Provide the [X, Y] coordinate of the cell's center where the given text is located.  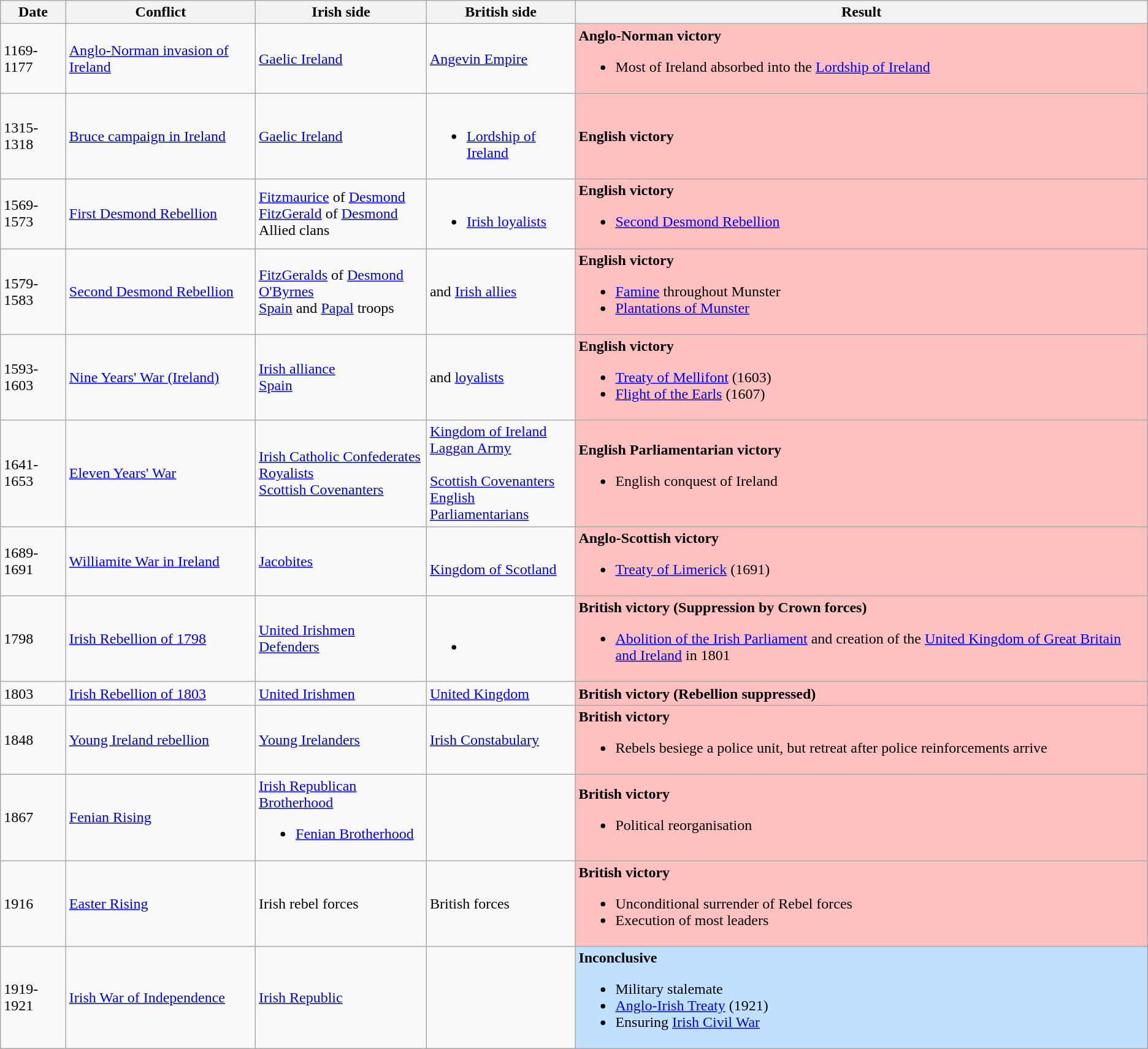
British side [500, 12]
1867 [33, 817]
1689-1691 [33, 561]
Anglo-Norman invasion of Ireland [161, 59]
English victoryTreaty of Mellifont (1603)Flight of the Earls (1607) [861, 377]
Fenian Rising [161, 817]
and Irish allies [500, 291]
United Irishmen [341, 693]
English victoryFamine throughout MunsterPlantations of Munster [861, 291]
English victory [861, 136]
FitzGeralds of Desmond O'Byrnes Spain and Papal troops [341, 291]
Jacobites [341, 561]
1641-1653 [33, 474]
Young Irelanders [341, 740]
1919-1921 [33, 997]
Result [861, 12]
Irish War of Independence [161, 997]
Nine Years' War (Ireland) [161, 377]
Date [33, 12]
Bruce campaign in Ireland [161, 136]
Irish Rebellion of 1803 [161, 693]
Irish rebel forces [341, 903]
Angevin Empire [500, 59]
United Kingdom [500, 693]
Irish side [341, 12]
Young Ireland rebellion [161, 740]
British victoryUnconditional surrender of Rebel forcesExecution of most leaders [861, 903]
1593-1603 [33, 377]
British forces [500, 903]
First Desmond Rebellion [161, 213]
Irish loyalists [500, 213]
1803 [33, 693]
1169-1177 [33, 59]
Irish Republican Brotherhood Fenian Brotherhood [341, 817]
Irish Republic [341, 997]
and loyalists [500, 377]
United Irishmen Defenders [341, 639]
English Parliamentarian victoryEnglish conquest of Ireland [861, 474]
Eleven Years' War [161, 474]
1579-1583 [33, 291]
British victoryRebels besiege a police unit, but retreat after police reinforcements arrive [861, 740]
1848 [33, 740]
Easter Rising [161, 903]
1798 [33, 639]
1916 [33, 903]
1315-1318 [33, 136]
Williamite War in Ireland [161, 561]
British victory (Rebellion suppressed) [861, 693]
Irish Constabulary [500, 740]
Anglo-Scottish victoryTreaty of Limerick (1691) [861, 561]
Irish Catholic Confederates Royalists Scottish Covenanters [341, 474]
British victoryPolitical reorganisation [861, 817]
Kingdom of Scotland [500, 561]
Second Desmond Rebellion [161, 291]
Anglo-Norman victoryMost of Ireland absorbed into the Lordship of Ireland [861, 59]
Irish alliance Spain [341, 377]
Conflict [161, 12]
Kingdom of IrelandLaggan Army Scottish Covenanters English Parliamentarians [500, 474]
English victorySecond Desmond Rebellion [861, 213]
Fitzmaurice of Desmond FitzGerald of DesmondAllied clans [341, 213]
1569-1573 [33, 213]
Irish Rebellion of 1798 [161, 639]
Lordship of Ireland [500, 136]
InconclusiveMilitary stalemateAnglo-Irish Treaty (1921)Ensuring Irish Civil War [861, 997]
